Detect which cell encompasses the target text, then output its [x, y] center coordinate. 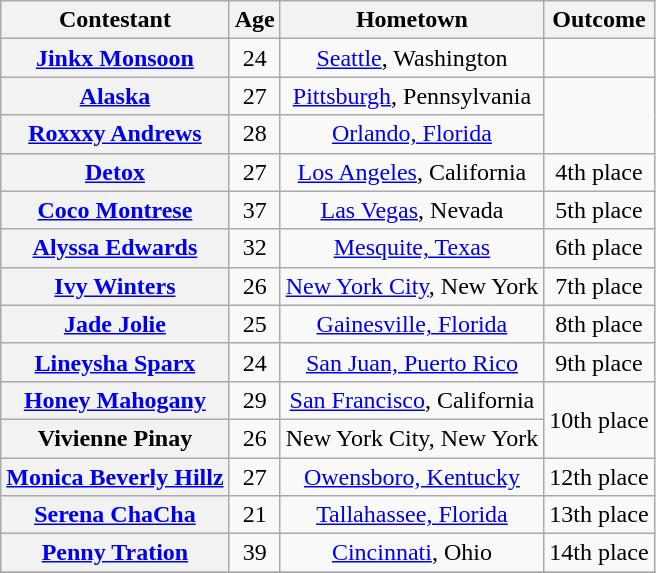
Lineysha Sparx [115, 362]
Cincinnati, Ohio [412, 553]
Pittsburgh, Pennsylvania [412, 96]
Honey Mahogany [115, 400]
Alaska [115, 96]
Detox [115, 172]
32 [254, 248]
San Juan, Puerto Rico [412, 362]
Outcome [599, 20]
9th place [599, 362]
Vivienne Pinay [115, 438]
Tallahassee, Florida [412, 515]
Los Angeles, California [412, 172]
Jinkx Monsoon [115, 58]
Mesquite, Texas [412, 248]
21 [254, 515]
5th place [599, 210]
37 [254, 210]
25 [254, 324]
Hometown [412, 20]
14th place [599, 553]
13th place [599, 515]
Monica Beverly Hillz [115, 477]
Las Vegas, Nevada [412, 210]
Age [254, 20]
Coco Montrese [115, 210]
Ivy Winters [115, 286]
Contestant [115, 20]
28 [254, 134]
Serena ChaCha [115, 515]
4th place [599, 172]
Seattle, Washington [412, 58]
Orlando, Florida [412, 134]
7th place [599, 286]
San Francisco, California [412, 400]
6th place [599, 248]
8th place [599, 324]
12th place [599, 477]
Gainesville, Florida [412, 324]
29 [254, 400]
Alyssa Edwards [115, 248]
Jade Jolie [115, 324]
10th place [599, 419]
Penny Tration [115, 553]
Roxxxy Andrews [115, 134]
39 [254, 553]
Owensboro, Kentucky [412, 477]
